Detect which cell encompasses the target text, then output its [X, Y] center coordinate. 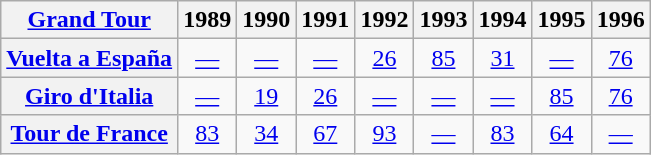
Grand Tour [90, 20]
34 [266, 134]
1996 [620, 20]
1993 [444, 20]
1994 [502, 20]
93 [384, 134]
Giro d'Italia [90, 96]
19 [266, 96]
1995 [562, 20]
Tour de France [90, 134]
1991 [326, 20]
1992 [384, 20]
1989 [208, 20]
Vuelta a España [90, 58]
31 [502, 58]
1990 [266, 20]
67 [326, 134]
64 [562, 134]
